Locate the cell with the specified text and output its (x, y) center coordinate. 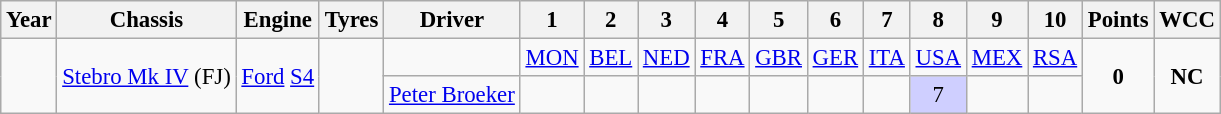
Driver (452, 20)
Chassis (146, 20)
10 (1056, 20)
Year (29, 20)
8 (938, 20)
MON (552, 58)
9 (996, 20)
1 (552, 20)
3 (666, 20)
WCC (1187, 20)
Engine (278, 20)
BEL (611, 58)
2 (611, 20)
Ford S4 (278, 76)
ITA (886, 58)
GER (835, 58)
FRA (722, 58)
6 (835, 20)
4 (722, 20)
0 (1118, 76)
NED (666, 58)
USA (938, 58)
Stebro Mk IV (FJ) (146, 76)
Peter Broeker (452, 95)
Points (1118, 20)
RSA (1056, 58)
NC (1187, 76)
MEX (996, 58)
GBR (778, 58)
5 (778, 20)
Tyres (351, 20)
